For the text-containing cell, return its midpoint in (X, Y) coordinate format. 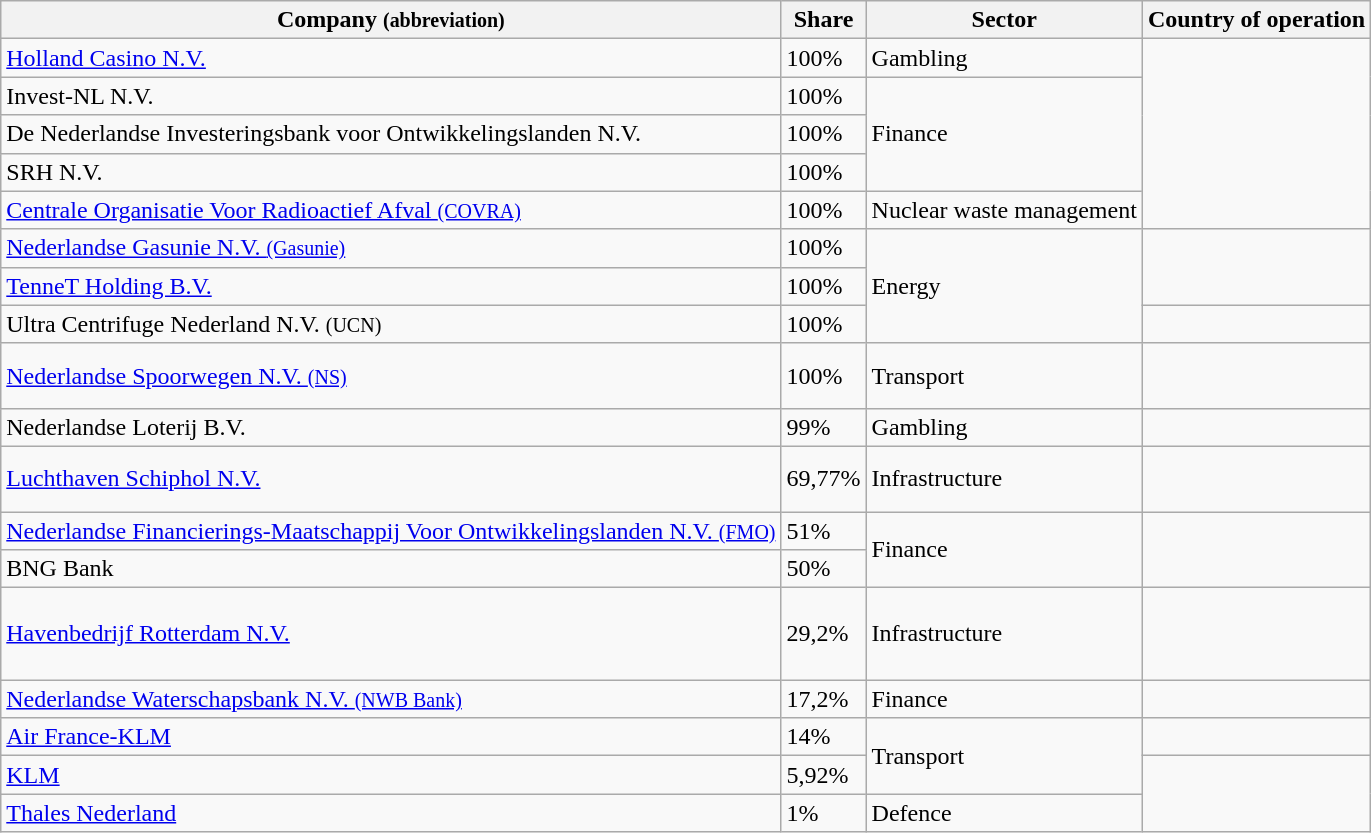
Invest-NL N.V. (391, 96)
Nuclear waste management (1004, 210)
Nederlandse Loterij B.V. (391, 427)
Nederlandse Financierings-Maatschappij Voor Ontwikkelingslanden N.V. (FMO) (391, 531)
Nederlandse Waterschapsbank N.V. (NWB Bank) (391, 699)
De Nederlandse Investeringsbank voor Ontwikkelingslanden N.V. (391, 134)
Company (abbreviation) (391, 20)
SRH N.V. (391, 172)
TenneT Holding B.V. (391, 286)
29,2% (824, 634)
Nederlandse Gasunie N.V. (Gasunie) (391, 248)
Share (824, 20)
Havenbedrijf Rotterdam N.V. (391, 634)
Nederlandse Spoorwegen N.V. (NS) (391, 376)
Sector (1004, 20)
1% (824, 813)
Energy (1004, 286)
KLM (391, 775)
Luchthaven Schiphol N.V. (391, 478)
Centrale Organisatie Voor Radioactief Afval (COVRA) (391, 210)
Country of operation (1256, 20)
Holland Casino N.V. (391, 58)
5,92% (824, 775)
50% (824, 569)
17,2% (824, 699)
14% (824, 737)
Ultra Centrifuge Nederland N.V. (UCN) (391, 324)
Thales Nederland (391, 813)
Defence (1004, 813)
Air France-KLM (391, 737)
BNG Bank (391, 569)
99% (824, 427)
69,77% (824, 478)
51% (824, 531)
